For the text-containing cell, return its midpoint in [x, y] coordinate format. 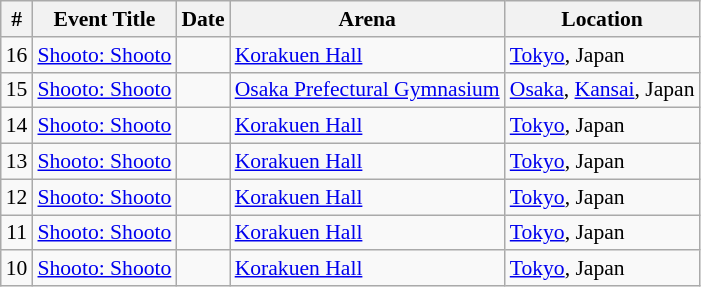
# [17, 19]
14 [17, 126]
Arena [368, 19]
13 [17, 162]
16 [17, 55]
Date [202, 19]
Osaka Prefectural Gymnasium [368, 90]
Osaka, Kansai, Japan [602, 90]
15 [17, 90]
10 [17, 269]
Event Title [104, 19]
Location [602, 19]
12 [17, 197]
11 [17, 233]
